For the text-containing cell, return its midpoint in [X, Y] coordinate format. 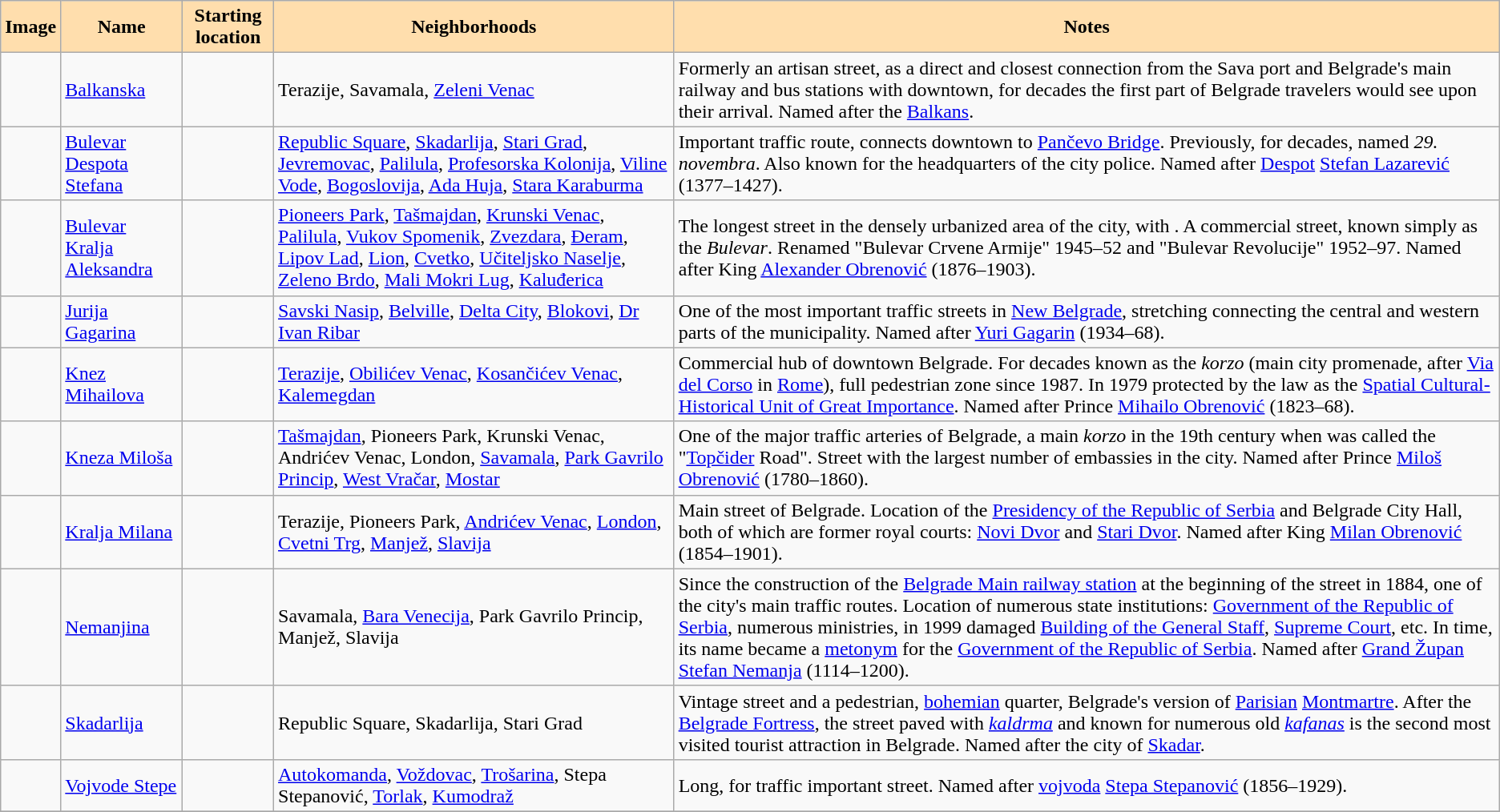
Autokomanda, Voždovac, Trošarina, Stepa Stepanović, Torlak, Kumodraž [474, 785]
Tašmajdan, Pioneers Park, Krunski Venac, Andrićev Venac, London, Savamala, Park Gavrilo Princip, West Vračar, Mostar [474, 458]
Balkanska [122, 90]
Bulevar Kralja Aleksandra [122, 248]
Savamala, Bara Venecija, Park Gavrilo Princip, Manjež, Slavija [474, 627]
Kneza Miloša [122, 458]
Republic Square, Skadarlija, Stari Grad [474, 722]
Bulevar Despota Stefana [122, 163]
Image [30, 27]
Neighborhoods [474, 27]
Notes [1087, 27]
Starting location [228, 27]
Name [122, 27]
Terazije, Obilićev Venac, Kosančićev Venac, Kalemegdan [474, 384]
Kralja Milana [122, 532]
Long, for traffic important street. Named after vojvoda Stepa Stepanović (1856–1929). [1087, 785]
Republic Square, Skadarlija, Stari Grad, Jevremovac, Palilula, Profesorska Kolonija, Viline Vode, Bogoslovija, Ada Huja, Stara Karaburma [474, 163]
Skadarlija [122, 722]
Terazije, Pioneers Park, Andrićev Venac, London, Cvetni Trg, Manjež, Slavija [474, 532]
Savski Nasip, Belville, Delta City, Blokovi, Dr Ivan Ribar [474, 322]
Knez Mihailova [122, 384]
Jurija Gagarina [122, 322]
Vojvode Stepe [122, 785]
Terazije, Savamala, Zeleni Venac [474, 90]
Nemanjina [122, 627]
